Return the [x, y] coordinate for the center point of the cell that contains the specified text.  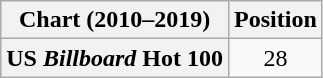
US Billboard Hot 100 [115, 58]
28 [276, 58]
Position [276, 20]
Chart (2010–2019) [115, 20]
